Pinpoint the cell where the given text exists, returning its [X, Y] midpoint coordinate. 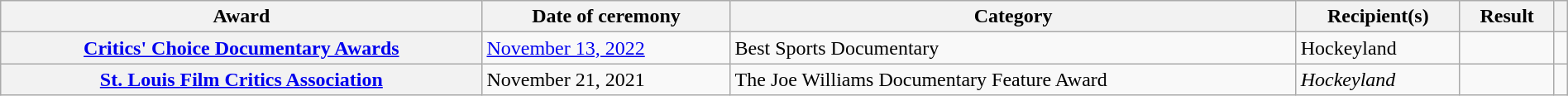
Date of ceremony [606, 17]
November 21, 2021 [606, 79]
Category [1013, 17]
Best Sports Documentary [1013, 48]
Recipient(s) [1378, 17]
The Joe Williams Documentary Feature Award [1013, 79]
November 13, 2022 [606, 48]
Result [1507, 17]
Critics' Choice Documentary Awards [241, 48]
Award [241, 17]
St. Louis Film Critics Association [241, 79]
